Extract the [x, y] coordinate from the center of the cell holding the provided text.  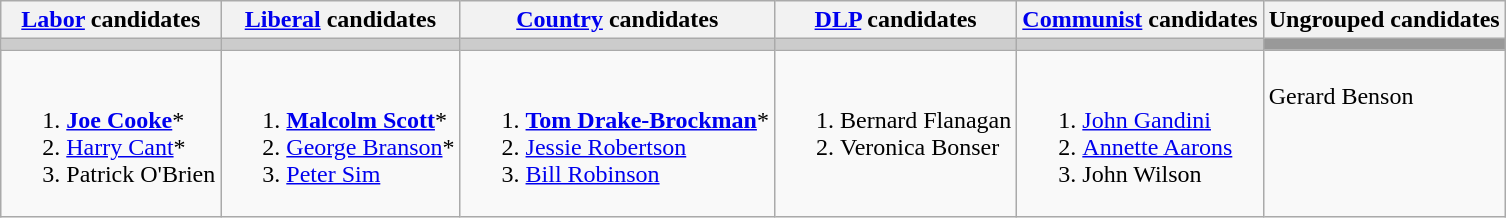
Labor candidates [111, 20]
John GandiniAnnette AaronsJohn Wilson [1140, 134]
Bernard FlanaganVeronica Bonser [895, 134]
Liberal candidates [340, 20]
Ungrouped candidates [1384, 20]
Communist candidates [1140, 20]
Tom Drake-Brockman*Jessie RobertsonBill Robinson [617, 134]
DLP candidates [895, 20]
Malcolm Scott*George Branson*Peter Sim [340, 134]
Joe Cooke*Harry Cant*Patrick O'Brien [111, 134]
Country candidates [617, 20]
Gerard Benson [1384, 134]
